Determine the [x, y] coordinate at the center of the cell enclosing the given text.  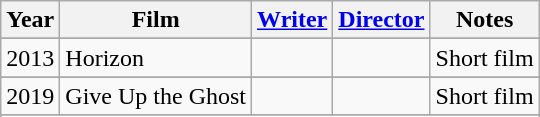
Film [156, 20]
2019 [30, 96]
2013 [30, 58]
Director [382, 20]
Year [30, 20]
Horizon [156, 58]
Notes [484, 20]
Writer [292, 20]
Give Up the Ghost [156, 96]
